Output the (x, y) coordinate of the center of the cell containing the given text.  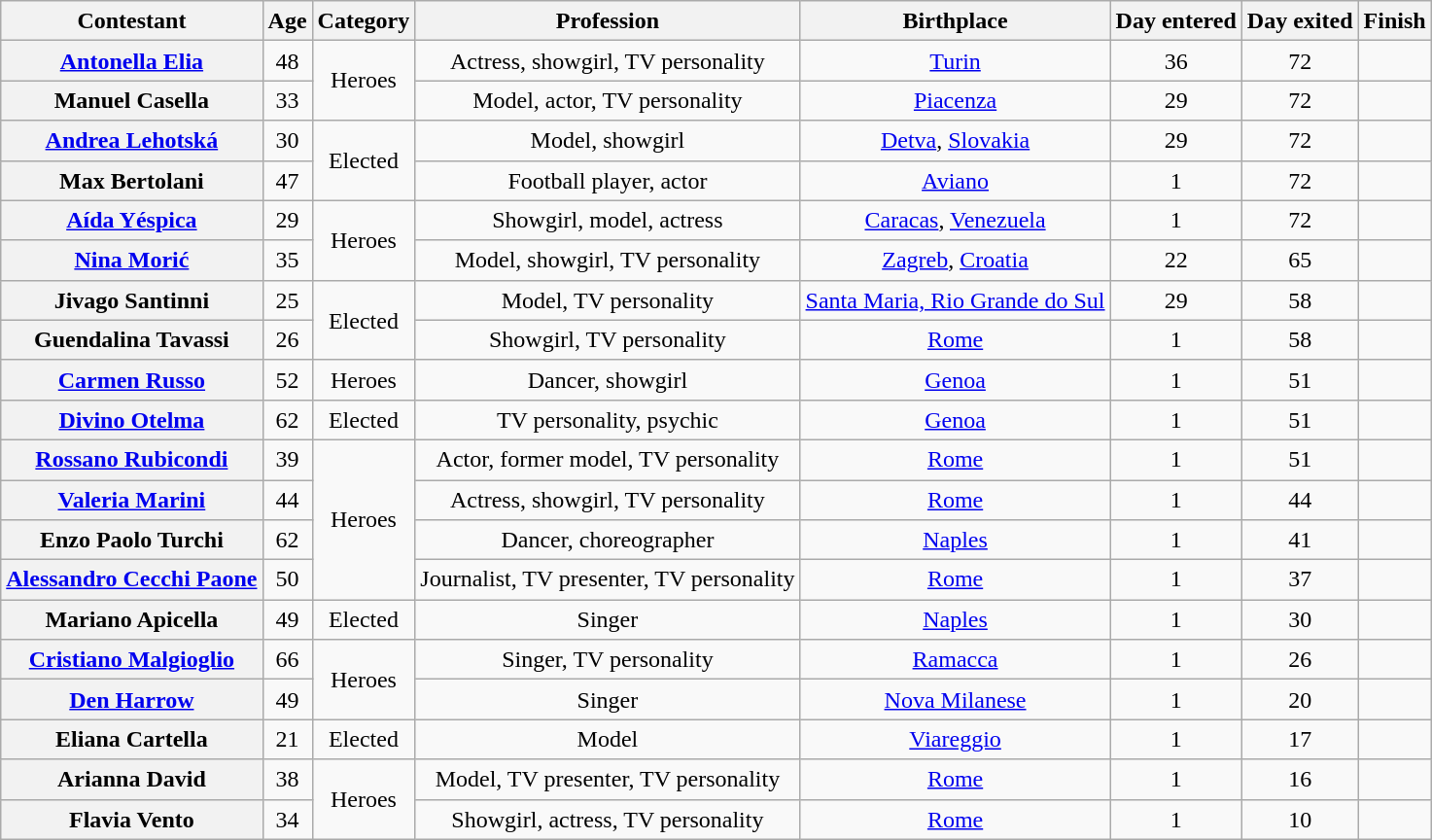
Day entered (1176, 21)
20 (1300, 700)
41 (1300, 541)
Viareggio (955, 739)
47 (288, 181)
Cristiano Malgioglio (132, 659)
Turin (955, 60)
Caracas, Venezuela (955, 220)
Ramacca (955, 659)
Model, TV presenter, TV personality (608, 780)
Aída Yéspica (132, 220)
16 (1300, 780)
Actor, former model, TV personality (608, 459)
Showgirl, model, actress (608, 220)
22 (1176, 261)
Antonella Elia (132, 60)
Alessandro Cecchi Paone (132, 579)
Age (288, 21)
Profession (608, 21)
Mariano Apicella (132, 620)
Showgirl, TV personality (608, 340)
21 (288, 739)
Nova Milanese (955, 700)
Arianna David (132, 780)
50 (288, 579)
Santa Maria, Rio Grande do Sul (955, 299)
Manuel Casella (132, 101)
48 (288, 60)
Carmen Russo (132, 379)
Singer, TV personality (608, 659)
Showgirl, actress, TV personality (608, 819)
Model, showgirl, TV personality (608, 261)
TV personality, psychic (608, 420)
Zagreb, Croatia (955, 261)
Max Bertolani (132, 181)
Guendalina Tavassi (132, 340)
25 (288, 299)
Day exited (1300, 21)
Piacenza (955, 101)
Football player, actor (608, 181)
Divino Otelma (132, 420)
38 (288, 780)
Flavia Vento (132, 819)
39 (288, 459)
36 (1176, 60)
Category (364, 21)
Jivago Santinni (132, 299)
Aviano (955, 181)
37 (1300, 579)
34 (288, 819)
Model, TV personality (608, 299)
Birthplace (955, 21)
Dancer, showgirl (608, 379)
Finish (1394, 21)
Nina Morić (132, 261)
35 (288, 261)
Contestant (132, 21)
Detva, Slovakia (955, 140)
Dancer, choreographer (608, 541)
Model (608, 739)
52 (288, 379)
Rossano Rubicondi (132, 459)
66 (288, 659)
Enzo Paolo Turchi (132, 541)
Den Harrow (132, 700)
Model, showgirl (608, 140)
Valeria Marini (132, 500)
Journalist, TV presenter, TV personality (608, 579)
17 (1300, 739)
Model, actor, TV personality (608, 101)
10 (1300, 819)
Andrea Lehotská (132, 140)
Eliana Cartella (132, 739)
65 (1300, 261)
33 (288, 101)
